Scan for the cell matching the given text and deliver its (X, Y) coordinate at center. 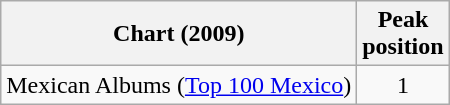
Chart (2009) (179, 34)
Mexican Albums (Top 100 Mexico) (179, 85)
1 (403, 85)
Peak position (403, 34)
